Detect which cell encompasses the target text, then output its (x, y) center coordinate. 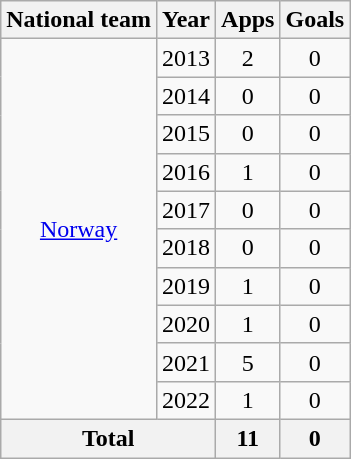
2 (248, 58)
2022 (186, 400)
11 (248, 438)
2015 (186, 134)
2013 (186, 58)
2018 (186, 248)
Apps (248, 20)
2017 (186, 210)
2020 (186, 324)
National team (79, 20)
2016 (186, 172)
Total (108, 438)
2021 (186, 362)
Goals (315, 20)
Year (186, 20)
5 (248, 362)
2019 (186, 286)
Norway (79, 230)
2014 (186, 96)
